Pinpoint the cell where the given text exists, returning its [x, y] midpoint coordinate. 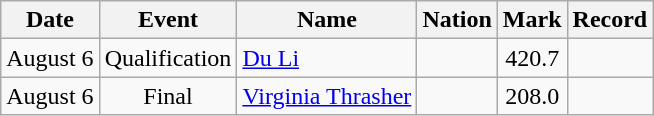
Date [50, 20]
Qualification [168, 58]
Name [327, 20]
Virginia Thrasher [327, 96]
Final [168, 96]
Record [610, 20]
208.0 [532, 96]
Event [168, 20]
Nation [457, 20]
Du Li [327, 58]
Mark [532, 20]
420.7 [532, 58]
